For the text-containing cell, return its midpoint in (X, Y) coordinate format. 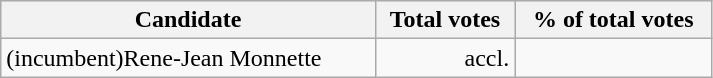
accl. (444, 58)
% of total votes (614, 20)
(incumbent)Rene-Jean Monnette (188, 58)
Candidate (188, 20)
Total votes (444, 20)
